Search for the cell housing the specified text and yield its [X, Y] center coordinate. 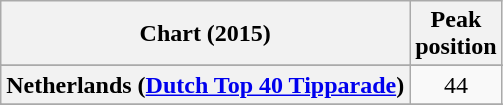
Peak position [456, 34]
44 [456, 85]
Chart (2015) [206, 34]
Netherlands (Dutch Top 40 Tipparade) [206, 85]
